Extract the (X, Y) coordinate from the center of the cell holding the provided text.  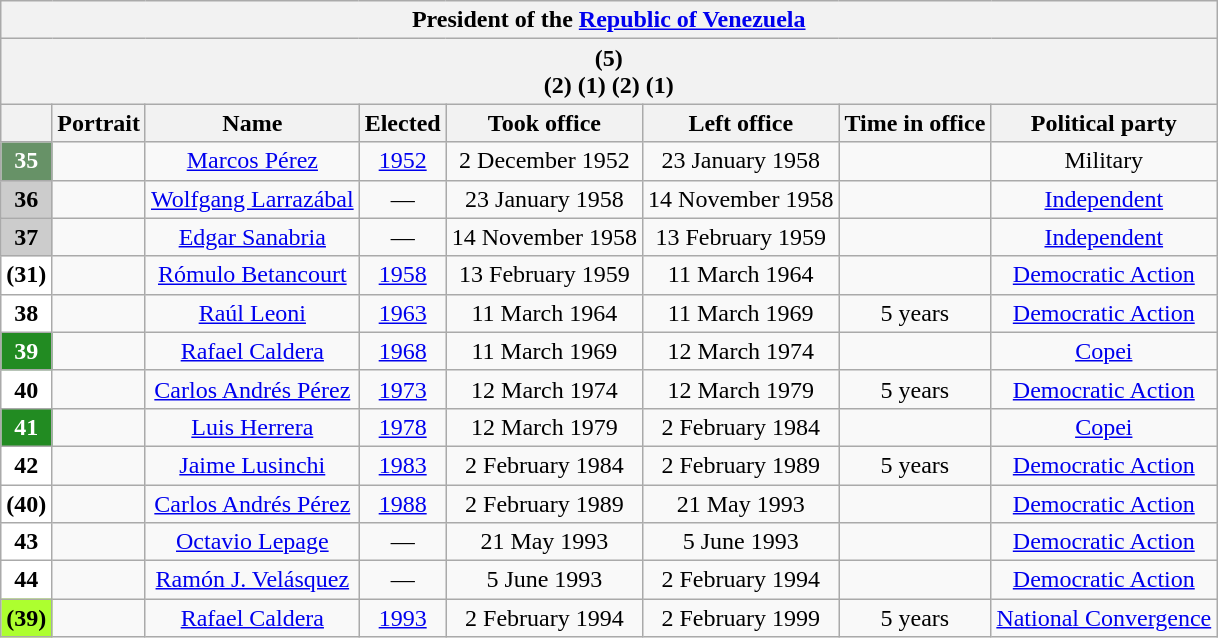
37 (26, 237)
Took office (544, 123)
41 (26, 427)
Time in office (915, 123)
Octavio Lepage (252, 542)
Ramón J. Velásquez (252, 580)
1993 (402, 618)
2 February 1999 (741, 618)
Luis Herrera (252, 427)
1968 (402, 351)
Political party (1104, 123)
44 (26, 580)
Left office (741, 123)
35 (26, 161)
43 (26, 542)
1988 (402, 503)
Marcos Pérez (252, 161)
1978 (402, 427)
Military (1104, 161)
Wolfgang Larrazábal (252, 199)
2 December 1952 (544, 161)
1958 (402, 275)
Jaime Lusinchi (252, 465)
Elected (402, 123)
Name (252, 123)
National Convergence (1104, 618)
Raúl Leoni (252, 313)
1963 (402, 313)
Rómulo Betancourt (252, 275)
(39) (26, 618)
1973 (402, 389)
38 (26, 313)
(31) (26, 275)
(40) (26, 503)
42 (26, 465)
(5)(2) (1) (2) (1) (609, 72)
President of the Republic of Venezuela (609, 20)
1983 (402, 465)
Edgar Sanabria (252, 237)
Portrait (99, 123)
39 (26, 351)
1952 (402, 161)
36 (26, 199)
40 (26, 389)
